Capture the cell that displays the provided text and extract its [x, y] central coordinate. 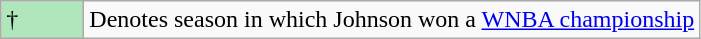
† [42, 20]
Denotes season in which Johnson won a WNBA championship [392, 20]
